Find where the given text appears and provide that cell's center as [x, y] coordinate. 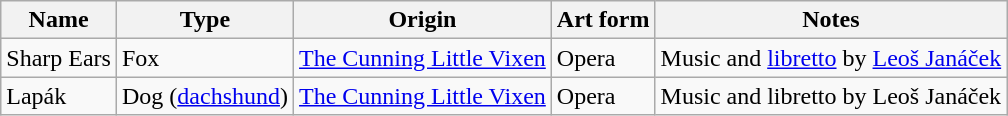
Art form [603, 20]
Lapák [59, 96]
Dog (dachshund) [204, 96]
Name [59, 20]
Sharp Ears [59, 58]
Notes [831, 20]
Origin [423, 20]
Fox [204, 58]
Type [204, 20]
